Scan for the cell matching the given text and deliver its (x, y) coordinate at center. 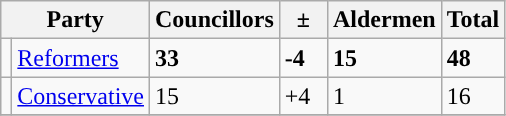
33 (215, 58)
Conservative (81, 96)
Aldermen (384, 20)
48 (473, 58)
-4 (303, 58)
Reformers (81, 58)
Party (76, 20)
1 (384, 96)
Total (473, 20)
Councillors (215, 20)
16 (473, 96)
± (303, 20)
+4 (303, 96)
